Identify which cell holds the provided text, then report its [x, y] central coordinate. 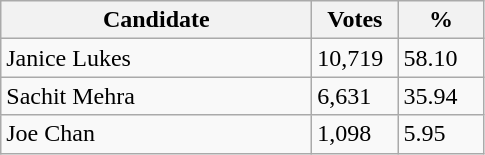
% [441, 20]
Candidate [156, 20]
Joe Chan [156, 134]
Votes [355, 20]
Sachit Mehra [156, 96]
58.10 [441, 58]
Janice Lukes [156, 58]
35.94 [441, 96]
1,098 [355, 134]
6,631 [355, 96]
10,719 [355, 58]
5.95 [441, 134]
